Identify which cell holds the provided text, then report its [X, Y] central coordinate. 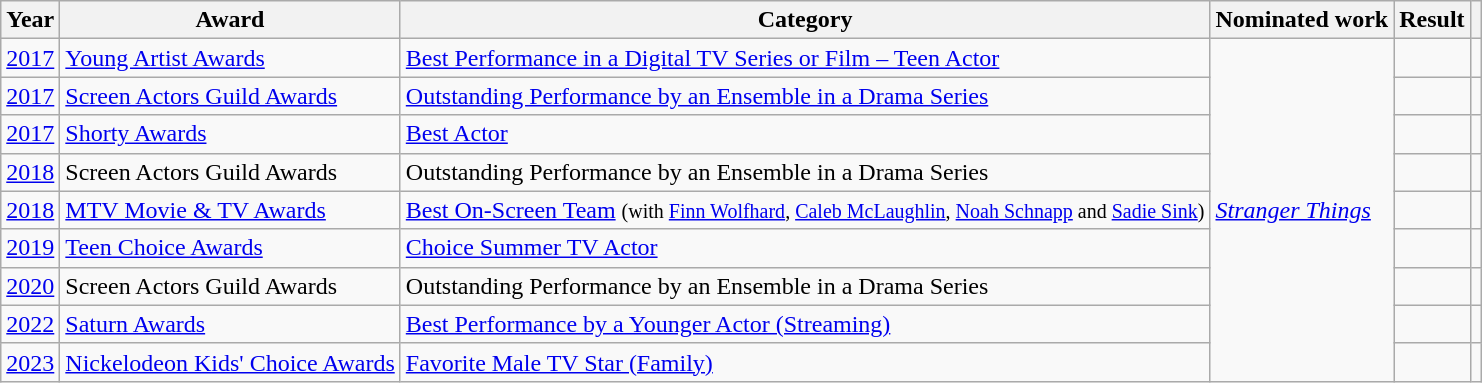
Best Performance in a Digital TV Series or Film – Teen Actor [805, 58]
Favorite Male TV Star (Family) [805, 362]
Young Artist Awards [230, 58]
Best On-Screen Team (with Finn Wolfhard, Caleb McLaughlin, Noah Schnapp and Sadie Sink) [805, 210]
2020 [30, 286]
Saturn Awards [230, 324]
Best Actor [805, 134]
Result [1432, 20]
2023 [30, 362]
Award [230, 20]
Stranger Things [1302, 210]
Category [805, 20]
Teen Choice Awards [230, 248]
MTV Movie & TV Awards [230, 210]
Year [30, 20]
2022 [30, 324]
Shorty Awards [230, 134]
Nominated work [1302, 20]
Nickelodeon Kids' Choice Awards [230, 362]
2019 [30, 248]
Best Performance by a Younger Actor (Streaming) [805, 324]
Choice Summer TV Actor [805, 248]
